For the text-containing cell, return its midpoint in [x, y] coordinate format. 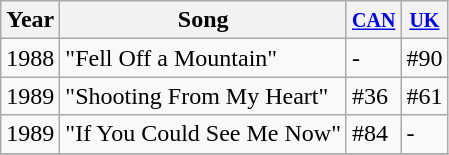
"If You Could See Me Now" [204, 134]
Song [204, 20]
UK [424, 20]
#36 [373, 96]
"Fell Off a Mountain" [204, 58]
#84 [373, 134]
#61 [424, 96]
#90 [424, 58]
Year [30, 20]
1988 [30, 58]
CAN [373, 20]
"Shooting From My Heart" [204, 96]
